Return the [X, Y] coordinate for the center point of the cell that contains the specified text.  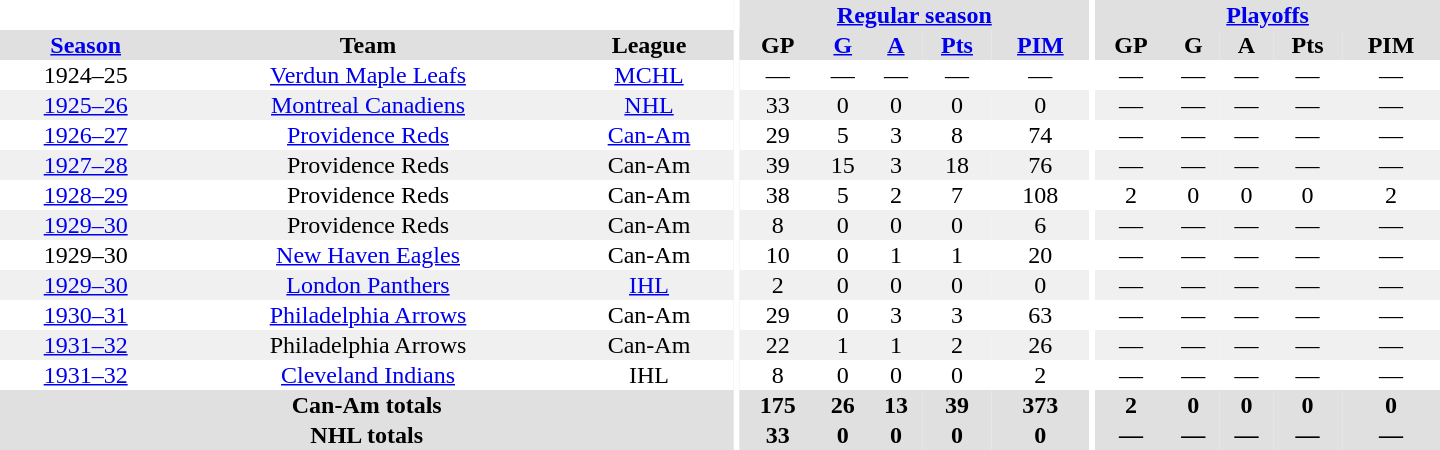
League [650, 45]
1925–26 [86, 105]
Playoffs [1268, 15]
New Haven Eagles [368, 255]
76 [1040, 165]
Regular season [914, 15]
NHL totals [366, 435]
London Panthers [368, 285]
1930–31 [86, 315]
1928–29 [86, 195]
Team [368, 45]
Verdun Maple Leafs [368, 75]
NHL [650, 105]
1926–27 [86, 135]
108 [1040, 195]
22 [778, 345]
7 [956, 195]
18 [956, 165]
373 [1040, 405]
20 [1040, 255]
1924–25 [86, 75]
38 [778, 195]
Season [86, 45]
MCHL [650, 75]
13 [896, 405]
Can-Am totals [366, 405]
63 [1040, 315]
74 [1040, 135]
10 [778, 255]
Cleveland Indians [368, 375]
6 [1040, 225]
1927–28 [86, 165]
Montreal Canadiens [368, 105]
15 [842, 165]
175 [778, 405]
